Capture the cell that displays the provided text and extract its (x, y) central coordinate. 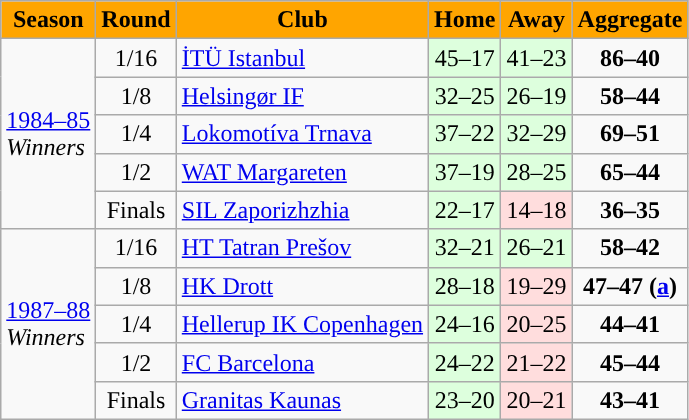
Helsingør IF (302, 96)
28–18 (465, 286)
26–21 (536, 248)
İTÜ Istanbul (302, 58)
45–17 (465, 58)
Aggregate (630, 20)
41–23 (536, 58)
65–44 (630, 172)
36–35 (630, 210)
26–19 (536, 96)
Lokomotíva Trnava (302, 134)
24–22 (465, 362)
43–41 (630, 400)
1987–88 Winners (48, 324)
47–47 (a) (630, 286)
Season (48, 20)
HT Tatran Prešov (302, 248)
37–22 (465, 134)
32–21 (465, 248)
32–29 (536, 134)
HK Drott (302, 286)
69–51 (630, 134)
28–25 (536, 172)
21–22 (536, 362)
58–42 (630, 248)
24–16 (465, 324)
44–41 (630, 324)
20–21 (536, 400)
32–25 (465, 96)
37–19 (465, 172)
22–17 (465, 210)
86–40 (630, 58)
Club (302, 20)
FC Barcelona (302, 362)
Hellerup IK Copenhagen (302, 324)
SIL Zaporizhzhia (302, 210)
23–20 (465, 400)
Away (536, 20)
WAT Margareten (302, 172)
19–29 (536, 286)
20–25 (536, 324)
58–44 (630, 96)
14–18 (536, 210)
Round (136, 20)
Home (465, 20)
Granitas Kaunas (302, 400)
45–44 (630, 362)
1984–85 Winners (48, 134)
